Return the (x, y) coordinate for the center point of the cell that contains the specified text.  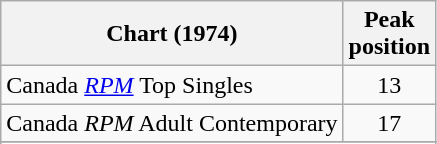
Canada RPM Adult Contemporary (172, 123)
13 (389, 85)
Chart (1974) (172, 34)
17 (389, 123)
Peakposition (389, 34)
Canada RPM Top Singles (172, 85)
